Return [X, Y] of the center of cell containing provided text 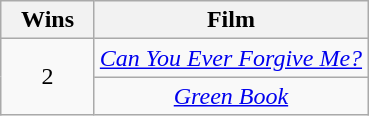
Wins [48, 20]
2 [48, 77]
Film [230, 20]
Green Book [230, 96]
Can You Ever Forgive Me? [230, 58]
